Return (x, y) of the center of cell containing provided text 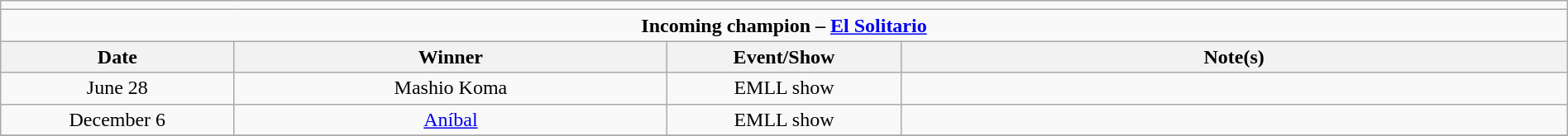
June 28 (117, 88)
Aníbal (451, 120)
Event/Show (784, 57)
Winner (451, 57)
Mashio Koma (451, 88)
Note(s) (1234, 57)
December 6 (117, 120)
Date (117, 57)
Incoming champion – El Solitario (784, 26)
